Return the (x, y) coordinate for the center point of the cell that contains the specified text.  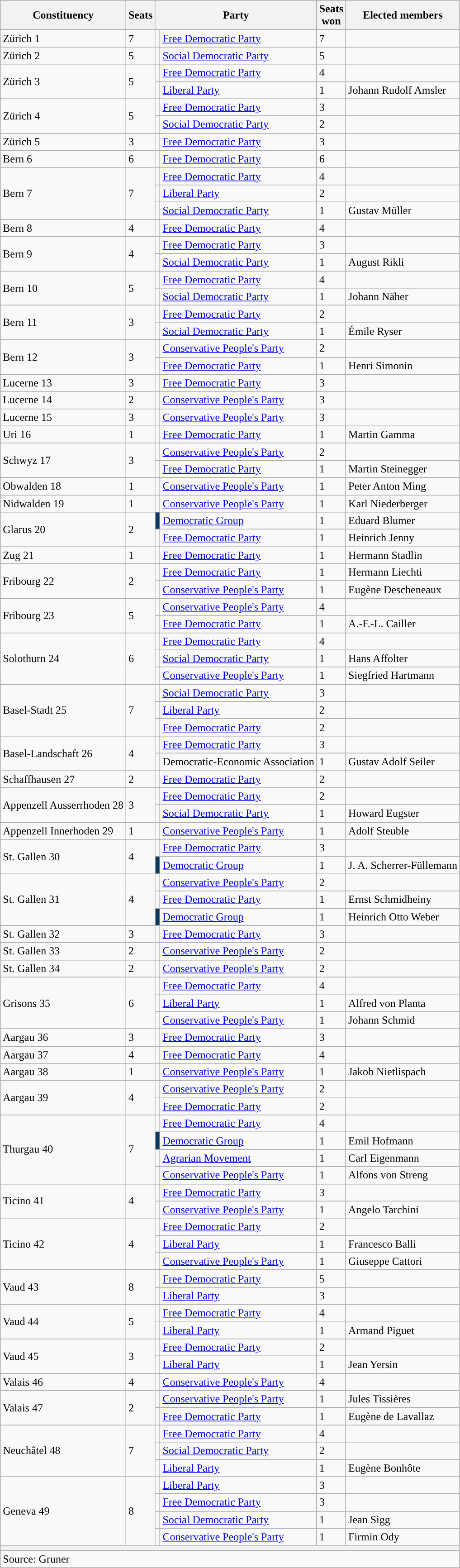
Jean Yersin (403, 1365)
Seats (140, 15)
Henri Simonin (403, 366)
Constituency (63, 15)
Bern 12 (63, 357)
Peter Anton Ming (403, 486)
Solothurn 24 (63, 658)
August Rikli (403, 262)
Ticino 42 (63, 1244)
Firmin Ody (403, 1537)
Schwyz 17 (63, 460)
Ernst Schmidheiny (403, 900)
Martin Steinegger (403, 469)
Party (236, 15)
Democratic-Economic Association (238, 762)
St. Gallen 33 (63, 951)
Fribourg 22 (63, 581)
St. Gallen 34 (63, 968)
Ticino 41 (63, 1201)
Zürich 5 (63, 142)
Obwalden 18 (63, 486)
Appenzell Ausserrhoden 28 (63, 805)
Vaud 45 (63, 1356)
Heinrich Jenny (403, 538)
Fribourg 23 (63, 615)
Bern 11 (63, 323)
Armand Piguet (403, 1330)
Jules Tissières (403, 1399)
Émile Ryser (403, 331)
A.-F.-L. Cailler (403, 624)
St. Gallen 32 (63, 934)
Basel-Stadt 25 (63, 710)
Eugène de Lavallaz (403, 1416)
Geneva 49 (63, 1511)
Johann Näher (403, 297)
Zürich 1 (63, 38)
Elected members (403, 15)
Lucerne 15 (63, 417)
Lucerne 13 (63, 383)
Bern 10 (63, 288)
Hans Affolter (403, 658)
Valais 46 (63, 1382)
Giuseppe Cattori (403, 1261)
Basel-Landschaft 26 (63, 753)
Jakob Nietlispach (403, 1072)
Uri 16 (63, 434)
Grisons 35 (63, 1003)
Schaffhausen 27 (63, 779)
St. Gallen 30 (63, 857)
Adolf Steuble (403, 831)
Emil Hofmann (403, 1141)
Howard Eugster (403, 814)
Heinrich Otto Weber (403, 917)
Vaud 43 (63, 1287)
Hermann Stadlin (403, 555)
Bern 7 (63, 193)
Jean Sigg (403, 1520)
Nidwalden 19 (63, 504)
Eugène Descheneaux (403, 590)
Neuchâtel 48 (63, 1451)
Hermann Liechti (403, 572)
J. A. Scherrer-Füllemann (403, 865)
Zürich 2 (63, 56)
Gustav Adolf Seiler (403, 762)
Gustav Müller (403, 210)
Aargau 37 (63, 1055)
Aargau 38 (63, 1072)
Zürich 4 (63, 116)
Valais 47 (63, 1408)
Source: Gruner (230, 1559)
Alfred von Planta (403, 1003)
Siegfried Hartmann (403, 676)
Angelo Tarchini (403, 1210)
Carl Eigenmann (403, 1158)
Aargau 39 (63, 1098)
Zürich 3 (63, 81)
Eugène Bonhôte (403, 1468)
Bern 8 (63, 228)
Zug 21 (63, 555)
Lucerne 14 (63, 400)
St. Gallen 31 (63, 900)
Bern 6 (63, 159)
Agrarian Movement (238, 1158)
Appenzell Innerhoden 29 (63, 831)
Vaud 44 (63, 1321)
Glarus 20 (63, 529)
Bern 9 (63, 254)
Martin Gamma (403, 434)
Eduard Blumer (403, 521)
Johann Schmid (403, 1020)
Thurgau 40 (63, 1149)
Johann Rudolf Amsler (403, 90)
Francesco Balli (403, 1244)
Karl Niederberger (403, 504)
Alfons von Streng (403, 1175)
Aargau 36 (63, 1037)
Seatswon (331, 15)
